Scan for the cell matching the given text and deliver its [x, y] coordinate at center. 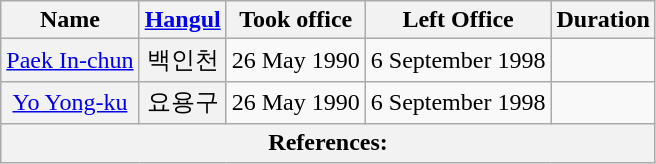
Hangul [182, 20]
요용구 [182, 102]
백인천 [182, 60]
References: [328, 143]
Duration [603, 20]
Paek In-chun [70, 60]
Took office [296, 20]
Yo Yong-ku [70, 102]
Left Office [458, 20]
Name [70, 20]
